Output the (x, y) coordinate of the center of the cell containing the given text.  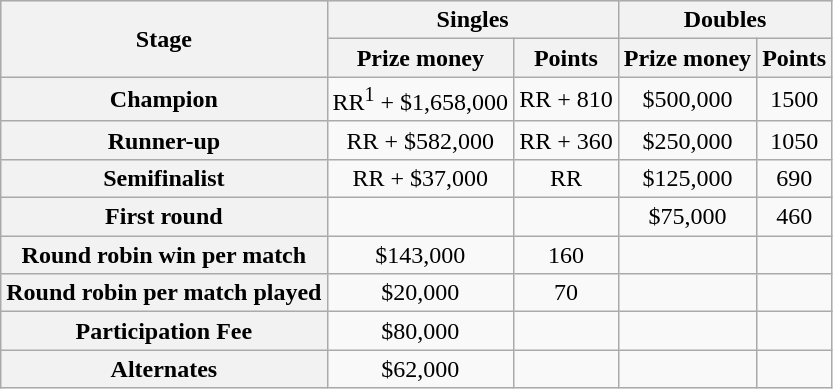
RR + $582,000 (420, 140)
RR + 810 (566, 100)
RR + $37,000 (420, 178)
Alternates (164, 369)
Stage (164, 39)
$250,000 (687, 140)
$20,000 (420, 293)
$500,000 (687, 100)
$80,000 (420, 331)
690 (794, 178)
$62,000 (420, 369)
Runner-up (164, 140)
1500 (794, 100)
RR1 + $1,658,000 (420, 100)
160 (566, 255)
70 (566, 293)
Round robin win per match (164, 255)
First round (164, 217)
Participation Fee (164, 331)
Doubles (724, 20)
$75,000 (687, 217)
Champion (164, 100)
460 (794, 217)
Round robin per match played (164, 293)
RR + 360 (566, 140)
Singles (472, 20)
RR (566, 178)
$143,000 (420, 255)
$125,000 (687, 178)
Semifinalist (164, 178)
1050 (794, 140)
